Output the [x, y] coordinate of the center of the cell containing the given text.  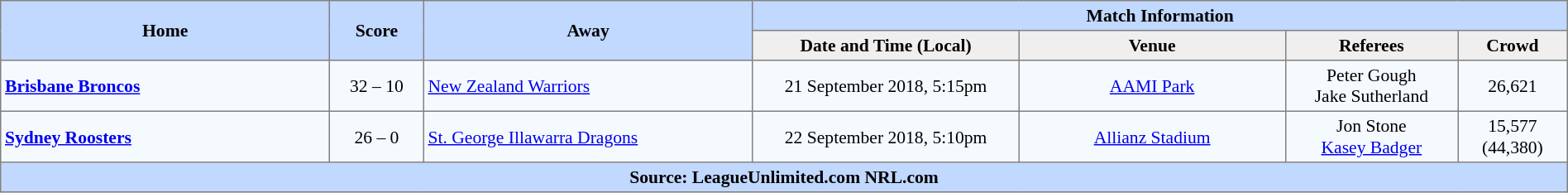
Source: LeagueUnlimited.com NRL.com [784, 177]
21 September 2018, 5:15pm [886, 86]
Match Information [1159, 16]
Jon StoneKasey Badger [1371, 137]
Sydney Roosters [165, 137]
Venue [1152, 46]
Crowd [1513, 46]
Score [377, 31]
Date and Time (Local) [886, 46]
26,621 [1513, 86]
AAMI Park [1152, 86]
32 – 10 [377, 86]
Brisbane Broncos [165, 86]
Allianz Stadium [1152, 137]
Home [165, 31]
St. George Illawarra Dragons [588, 137]
Referees [1371, 46]
22 September 2018, 5:10pm [886, 137]
Away [588, 31]
26 – 0 [377, 137]
New Zealand Warriors [588, 86]
15,577 (44,380) [1513, 137]
Peter GoughJake Sutherland [1371, 86]
